Provide the (x, y) coordinate of the cell's center where the given text is located.  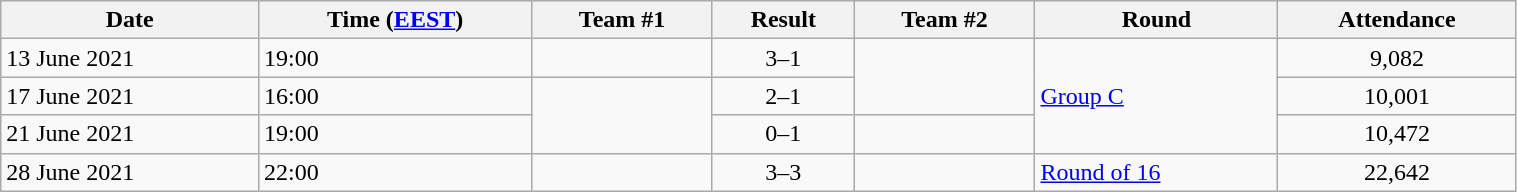
Team #2 (944, 20)
9,082 (1397, 58)
17 June 2021 (130, 96)
16:00 (396, 96)
22:00 (396, 172)
28 June 2021 (130, 172)
Result (783, 20)
Date (130, 20)
22,642 (1397, 172)
10,472 (1397, 134)
3–3 (783, 172)
Time (EEST) (396, 20)
Team #1 (622, 20)
3–1 (783, 58)
Round (1156, 20)
2–1 (783, 96)
Round of 16 (1156, 172)
13 June 2021 (130, 58)
Attendance (1397, 20)
21 June 2021 (130, 134)
Group C (1156, 96)
0–1 (783, 134)
10,001 (1397, 96)
